Return (x, y) of the center of cell containing provided text 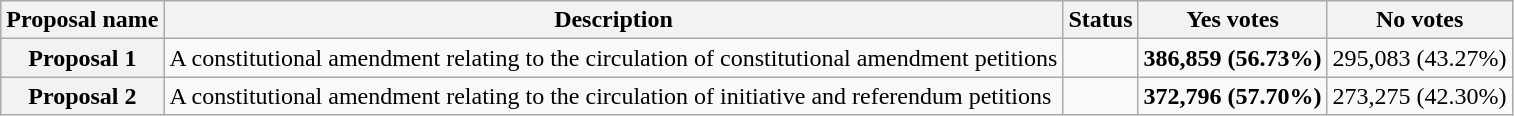
Proposal 2 (82, 96)
Status (1100, 20)
No votes (1420, 20)
Proposal name (82, 20)
A constitutional amendment relating to the circulation of constitutional amendment petitions (614, 58)
Description (614, 20)
386,859 (56.73%) (1232, 58)
372,796 (57.70%) (1232, 96)
A constitutional amendment relating to the circulation of initiative and referendum petitions (614, 96)
Proposal 1 (82, 58)
Yes votes (1232, 20)
295,083 (43.27%) (1420, 58)
273,275 (42.30%) (1420, 96)
